From the cell containing the given text, extract its center point as (x, y) coordinate. 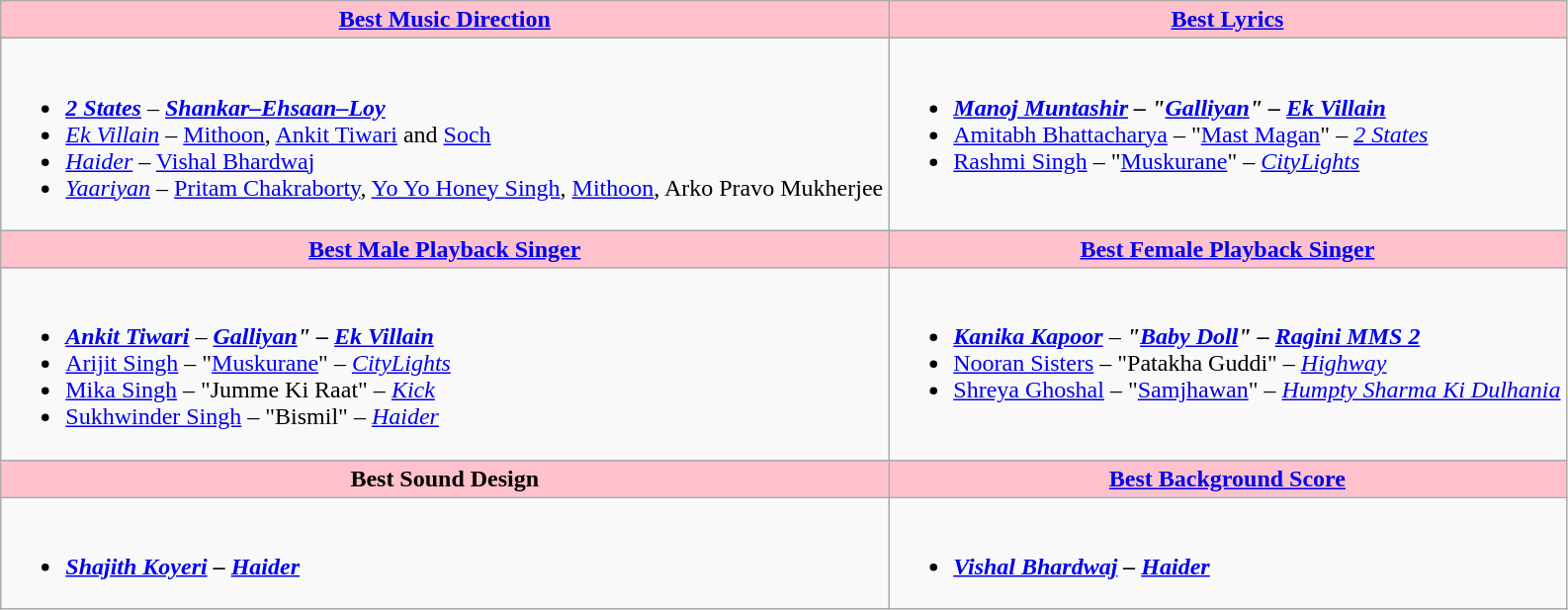
Best Male Playback Singer (445, 249)
Best Lyrics (1228, 20)
Kanika Kapoor – "Baby Doll" – Ragini MMS 2Nooran Sisters – "Patakha Guddi" – HighwayShreya Ghoshal – "Samjhawan" – Humpty Sharma Ki Dulhania (1228, 364)
Shajith Koyeri – Haider (445, 554)
Manoj Muntashir – "Galliyan" – Ek Villain Amitabh Bhattacharya – "Mast Magan" – 2 StatesRashmi Singh – "Muskurane" – CityLights (1228, 134)
Best Music Direction (445, 20)
Vishal Bhardwaj – Haider (1228, 554)
Best Sound Design (445, 479)
Ankit Tiwari – Galliyan" – Ek VillainArijit Singh – "Muskurane" – CityLightsMika Singh – "Jumme Ki Raat" – KickSukhwinder Singh – "Bismil" – Haider (445, 364)
Best Female Playback Singer (1228, 249)
Best Background Score (1228, 479)
